Provide the (x, y) coordinate of the cell's center where the given text is located.  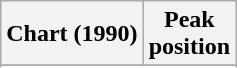
Chart (1990) (72, 34)
Peakposition (189, 34)
